Extract the [x, y] coordinate from the center of the cell holding the provided text.  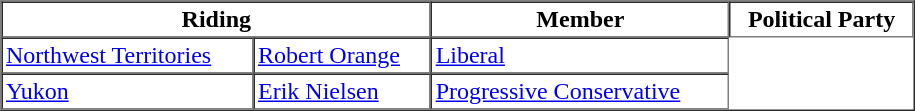
Riding [217, 20]
Liberal [580, 56]
Progressive Conservative [580, 92]
Member [580, 20]
Robert Orange [343, 56]
Yukon [128, 92]
Northwest Territories [128, 56]
Erik Nielsen [343, 92]
Political Party [822, 20]
